Extract the (x, y) coordinate from the center of the cell holding the provided text.  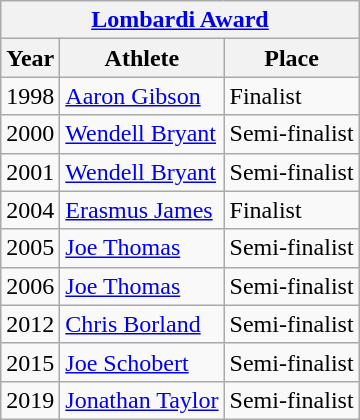
Jonathan Taylor (142, 400)
2001 (30, 172)
2000 (30, 134)
Year (30, 58)
2012 (30, 324)
2005 (30, 248)
2006 (30, 286)
2004 (30, 210)
1998 (30, 96)
2019 (30, 400)
Joe Schobert (142, 362)
Chris Borland (142, 324)
Aaron Gibson (142, 96)
Place (292, 58)
Erasmus James (142, 210)
Athlete (142, 58)
2015 (30, 362)
Lombardi Award (180, 20)
